Locate the cell with the specified text and output its (x, y) center coordinate. 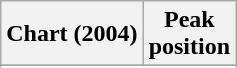
Chart (2004) (72, 34)
Peakposition (189, 34)
